Search for the cell housing the specified text and yield its [x, y] center coordinate. 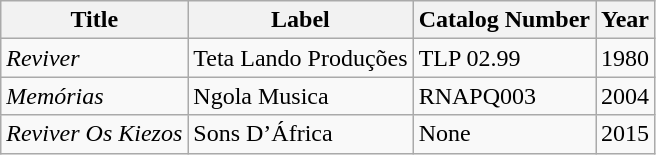
Reviver [94, 58]
1980 [626, 58]
TLP 02.99 [504, 58]
Catalog Number [504, 20]
Year [626, 20]
Reviver Os Kiezos [94, 134]
None [504, 134]
Label [300, 20]
Ngola Musica [300, 96]
Memórias [94, 96]
2004 [626, 96]
Title [94, 20]
Teta Lando Produções [300, 58]
Sons D’África [300, 134]
2015 [626, 134]
RNAPQ003 [504, 96]
